For the text-containing cell, return its midpoint in (X, Y) coordinate format. 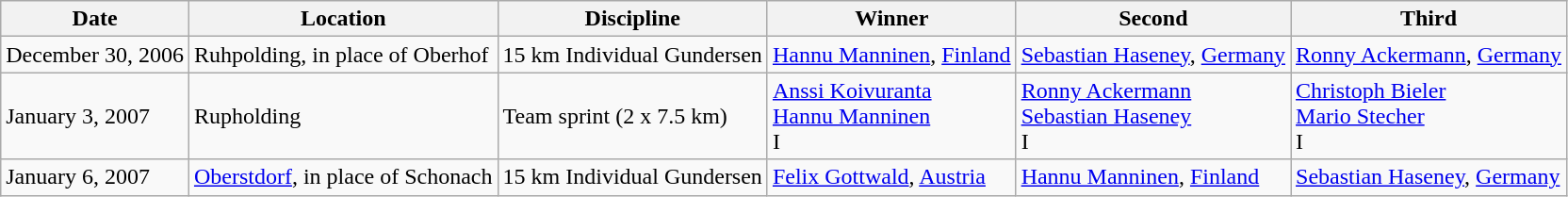
January 6, 2007 (95, 177)
Ruhpolding, in place of Oberhof (343, 55)
Ronny Ackermann, Germany (1429, 55)
Christoph BielerMario Stecher I (1429, 116)
Third (1429, 19)
December 30, 2006 (95, 55)
January 3, 2007 (95, 116)
Date (95, 19)
Oberstdorf, in place of Schonach (343, 177)
Location (343, 19)
Team sprint (2 x 7.5 km) (632, 116)
Anssi KoivurantaHannu Manninen I (891, 116)
Discipline (632, 19)
Ronny AckermannSebastian Haseney I (1153, 116)
Rupholding (343, 116)
Second (1153, 19)
Winner (891, 19)
Felix Gottwald, Austria (891, 177)
